Scan for the cell matching the given text and deliver its (x, y) coordinate at center. 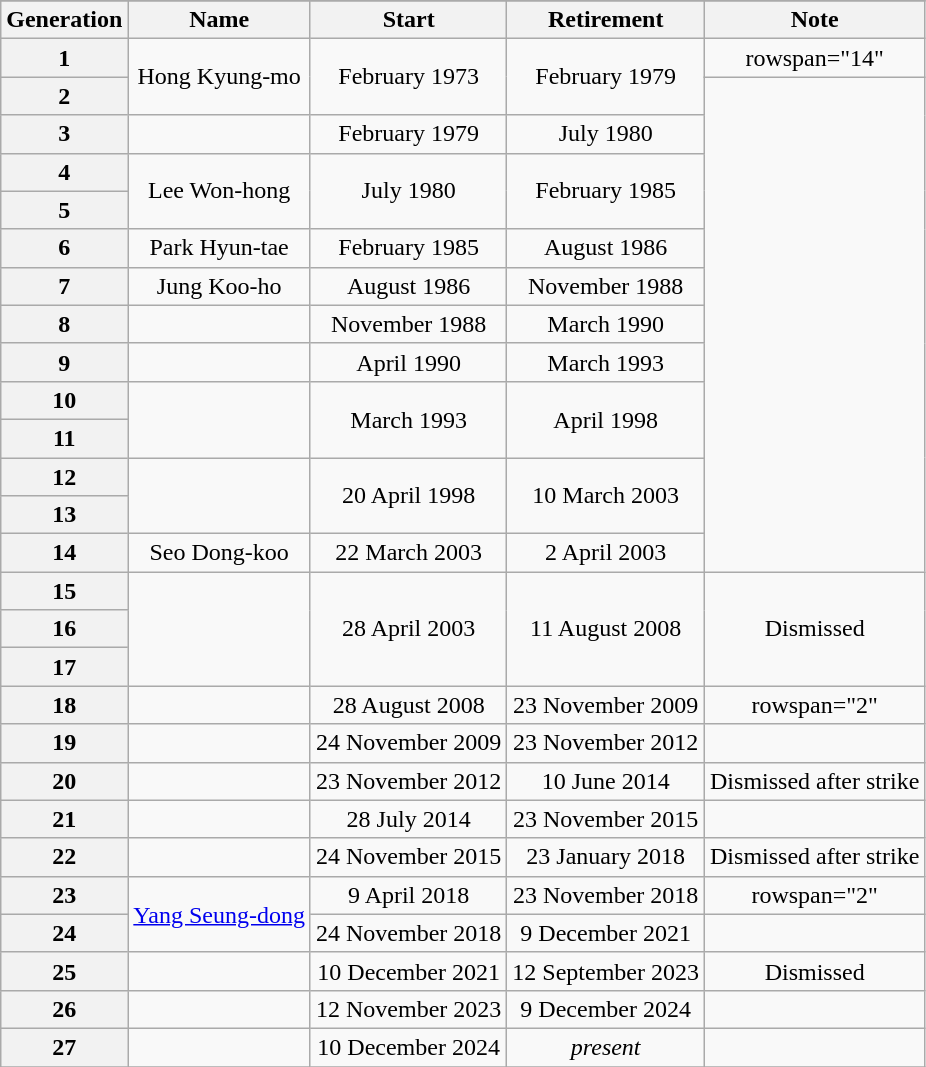
9 April 2018 (408, 895)
Hong Kyung-mo (220, 77)
24 November 2009 (408, 743)
28 July 2014 (408, 819)
9 December 2024 (606, 1009)
23 November 2009 (606, 705)
rowspan="14" (815, 58)
10 June 2014 (606, 781)
24 (64, 933)
23 January 2018 (606, 857)
10 (64, 400)
9 December 2021 (606, 933)
Start (408, 20)
4 (64, 172)
Yang Seung-dong (220, 914)
Park Hyun-tae (220, 248)
26 (64, 1009)
12 November 2023 (408, 1009)
Generation (64, 20)
23 November 2018 (606, 895)
Jung Koo-ho (220, 286)
27 (64, 1047)
18 (64, 705)
Note (815, 20)
23 November 2015 (606, 819)
21 (64, 819)
9 (64, 362)
12 September 2023 (606, 971)
5 (64, 210)
15 (64, 591)
2 (64, 96)
6 (64, 248)
10 December 2021 (408, 971)
8 (64, 324)
16 (64, 629)
April 1990 (408, 362)
24 November 2015 (408, 857)
March 1990 (606, 324)
11 (64, 438)
7 (64, 286)
1 (64, 58)
14 (64, 553)
19 (64, 743)
22 March 2003 (408, 553)
20 (64, 781)
February 1973 (408, 77)
24 November 2018 (408, 933)
11 August 2008 (606, 629)
28 August 2008 (408, 705)
2 April 2003 (606, 553)
17 (64, 667)
present (606, 1047)
22 (64, 857)
25 (64, 971)
April 1998 (606, 419)
20 April 1998 (408, 496)
10 December 2024 (408, 1047)
12 (64, 477)
Seo Dong-koo (220, 553)
13 (64, 515)
23 (64, 895)
10 March 2003 (606, 496)
Name (220, 20)
28 April 2003 (408, 629)
Retirement (606, 20)
3 (64, 134)
Lee Won-hong (220, 191)
